Scan for the cell matching the given text and deliver its [x, y] coordinate at center. 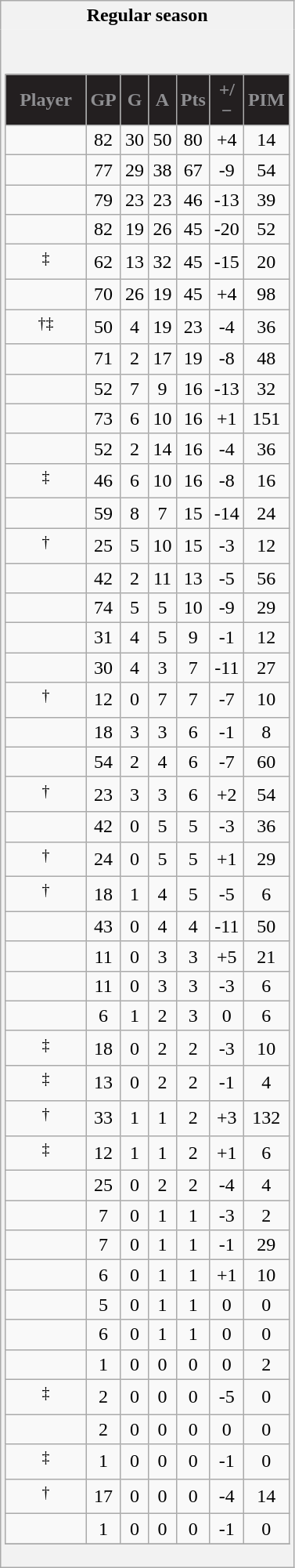
PIM [266, 100]
†‡ [45, 328]
20 [266, 262]
98 [266, 294]
39 [266, 200]
48 [266, 359]
+5 [227, 956]
GP [103, 100]
60 [266, 762]
Pts [192, 100]
79 [103, 200]
59 [103, 513]
67 [192, 170]
77 [103, 170]
21 [266, 956]
43 [103, 926]
Player [45, 100]
27 [266, 668]
74 [103, 608]
38 [163, 170]
+/− [227, 100]
-14 [227, 513]
151 [266, 418]
G [135, 100]
-20 [227, 230]
31 [103, 638]
132 [266, 1119]
+2 [227, 795]
+3 [227, 1119]
56 [266, 578]
80 [192, 140]
70 [103, 294]
71 [103, 359]
73 [103, 418]
33 [103, 1119]
-15 [227, 262]
A [163, 100]
62 [103, 262]
Regular season [147, 16]
